Extract the [x, y] coordinate from the center of the cell holding the provided text.  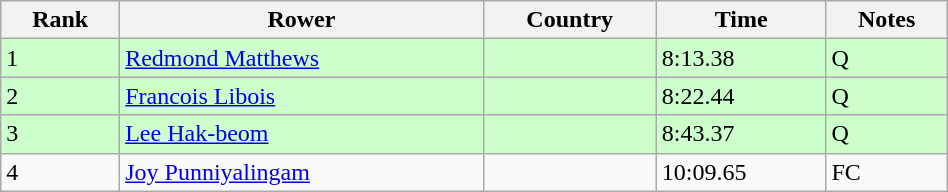
8:13.38 [741, 58]
Rank [60, 20]
1 [60, 58]
3 [60, 134]
4 [60, 172]
Joy Punniyalingam [302, 172]
8:43.37 [741, 134]
8:22.44 [741, 96]
FC [886, 172]
Lee Hak-beom [302, 134]
Notes [886, 20]
Francois Libois [302, 96]
Rower [302, 20]
Redmond Matthews [302, 58]
Country [570, 20]
10:09.65 [741, 172]
Time [741, 20]
2 [60, 96]
